Scan for the cell matching the given text and deliver its (X, Y) coordinate at center. 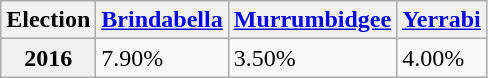
4.00% (442, 58)
Election (48, 20)
7.90% (162, 58)
Murrumbidgee (312, 20)
Yerrabi (442, 20)
3.50% (312, 58)
2016 (48, 58)
Brindabella (162, 20)
